Extract the (x, y) coordinate from the center of the cell holding the provided text.  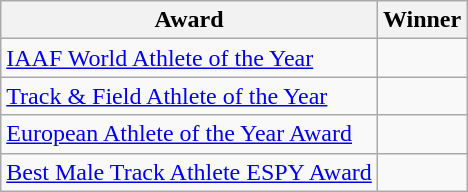
Track & Field Athlete of the Year (190, 96)
IAAF World Athlete of the Year (190, 58)
Best Male Track Athlete ESPY Award (190, 172)
European Athlete of the Year Award (190, 134)
Winner (422, 20)
Award (190, 20)
